Provide the [X, Y] coordinate of the cell's center where the given text is located.  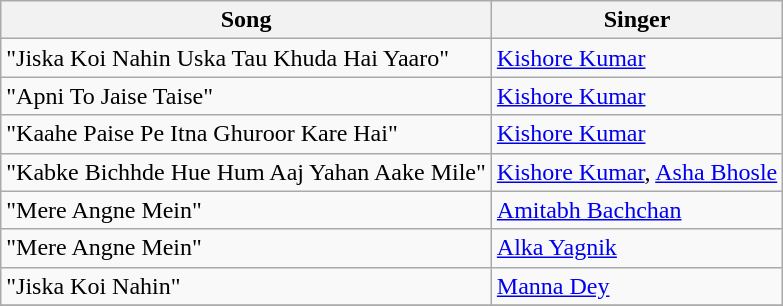
Alka Yagnik [636, 248]
"Jiska Koi Nahin Uska Tau Khuda Hai Yaaro" [246, 58]
"Kaahe Paise Pe Itna Ghuroor Kare Hai" [246, 134]
"Jiska Koi Nahin" [246, 286]
Amitabh Bachchan [636, 210]
Song [246, 20]
"Kabke Bichhde Hue Hum Aaj Yahan Aake Mile" [246, 172]
Manna Dey [636, 286]
Singer [636, 20]
Kishore Kumar, Asha Bhosle [636, 172]
"Apni To Jaise Taise" [246, 96]
